From the cell containing the given text, extract its center point as [X, Y] coordinate. 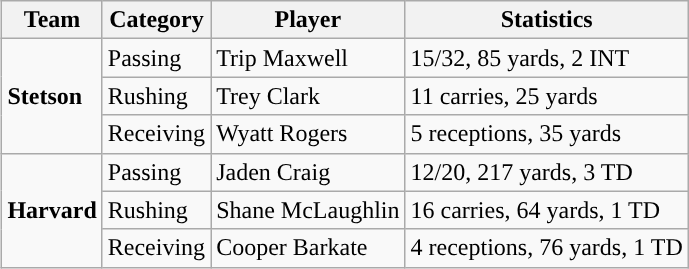
Trey Clark [308, 96]
Trip Maxwell [308, 58]
Jaden Craig [308, 172]
11 carries, 25 yards [546, 96]
5 receptions, 35 yards [546, 134]
12/20, 217 yards, 3 TD [546, 172]
Shane McLaughlin [308, 210]
Harvard [52, 210]
4 receptions, 76 yards, 1 TD [546, 248]
Team [52, 20]
Stetson [52, 96]
15/32, 85 yards, 2 INT [546, 58]
Cooper Barkate [308, 248]
Player [308, 20]
Category [156, 20]
16 carries, 64 yards, 1 TD [546, 210]
Wyatt Rogers [308, 134]
Statistics [546, 20]
